Pinpoint the cell where the given text exists, returning its [X, Y] midpoint coordinate. 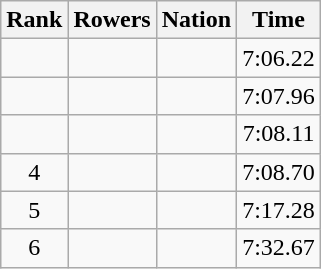
7:08.11 [279, 134]
6 [34, 248]
Rowers [112, 20]
7:07.96 [279, 96]
5 [34, 210]
Time [279, 20]
7:32.67 [279, 248]
4 [34, 172]
7:06.22 [279, 58]
Rank [34, 20]
Nation [196, 20]
7:17.28 [279, 210]
7:08.70 [279, 172]
